From the cell containing the given text, extract its center point as [x, y] coordinate. 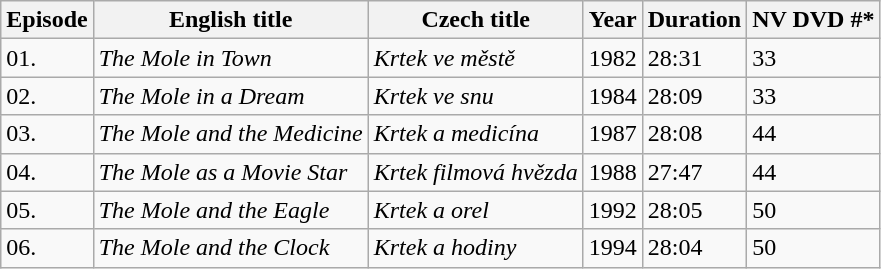
28:05 [694, 210]
02. [47, 96]
1994 [612, 248]
1987 [612, 134]
The Mole in a Dream [230, 96]
06. [47, 248]
1992 [612, 210]
05. [47, 210]
1984 [612, 96]
Episode [47, 20]
The Mole as a Movie Star [230, 172]
The Mole and the Clock [230, 248]
28:31 [694, 58]
Krtek ve městě [476, 58]
04. [47, 172]
28:08 [694, 134]
The Mole and the Medicine [230, 134]
Year [612, 20]
Krtek filmová hvězda [476, 172]
NV DVD #* [814, 20]
The Mole and the Eagle [230, 210]
Krtek a hodiny [476, 248]
Duration [694, 20]
Czech title [476, 20]
03. [47, 134]
28:04 [694, 248]
Krtek a medicína [476, 134]
01. [47, 58]
The Mole in Town [230, 58]
Krtek a orel [476, 210]
28:09 [694, 96]
1982 [612, 58]
English title [230, 20]
1988 [612, 172]
27:47 [694, 172]
Krtek ve snu [476, 96]
